Find where the given text appears and provide that cell's center as (x, y) coordinate. 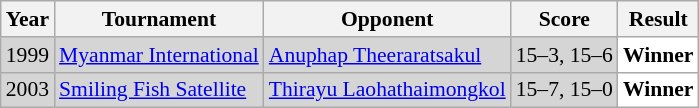
15–7, 15–0 (564, 90)
2003 (28, 90)
Opponent (388, 19)
Myanmar International (159, 55)
Smiling Fish Satellite (159, 90)
Result (658, 19)
Year (28, 19)
Score (564, 19)
Anuphap Theeraratsakul (388, 55)
Thirayu Laohathaimongkol (388, 90)
15–3, 15–6 (564, 55)
1999 (28, 55)
Tournament (159, 19)
